Output the [X, Y] coordinate of the center of the cell containing the given text.  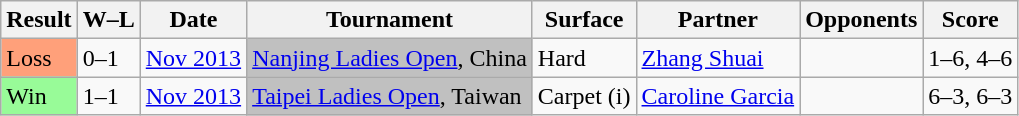
W–L [108, 20]
Caroline Garcia [718, 96]
Score [970, 20]
Hard [584, 58]
1–6, 4–6 [970, 58]
Tournament [390, 20]
Surface [584, 20]
Carpet (i) [584, 96]
Win [39, 96]
1–1 [108, 96]
Zhang Shuai [718, 58]
6–3, 6–3 [970, 96]
Nanjing Ladies Open, China [390, 58]
Loss [39, 58]
0–1 [108, 58]
Partner [718, 20]
Date [193, 20]
Taipei Ladies Open, Taiwan [390, 96]
Opponents [862, 20]
Result [39, 20]
